Locate the cell with the specified text and output its (x, y) center coordinate. 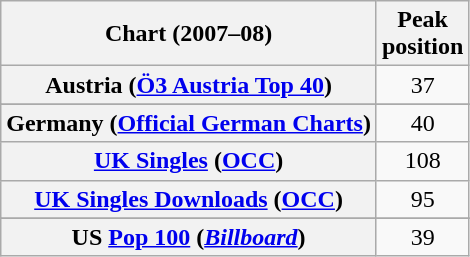
95 (422, 199)
Germany (Official German Charts) (189, 123)
Chart (2007–08) (189, 34)
UK Singles Downloads (OCC) (189, 199)
108 (422, 161)
Austria (Ö3 Austria Top 40) (189, 85)
39 (422, 237)
Peakposition (422, 34)
US Pop 100 (Billboard) (189, 237)
UK Singles (OCC) (189, 161)
40 (422, 123)
37 (422, 85)
